From the cell containing the given text, extract its center point as [x, y] coordinate. 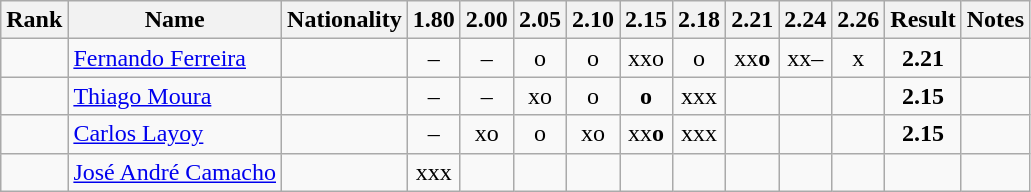
Thiago Moura [175, 96]
2.00 [486, 20]
1.80 [434, 20]
2.18 [700, 20]
Rank [34, 20]
José André Camacho [175, 172]
Carlos Layoy [175, 134]
xx– [806, 58]
Name [175, 20]
2.26 [858, 20]
Fernando Ferreira [175, 58]
Nationality [345, 20]
2.10 [592, 20]
x [858, 58]
2.24 [806, 20]
2.05 [540, 20]
Result [923, 20]
Notes [995, 20]
